Identify which cell holds the provided text, then report its [X, Y] central coordinate. 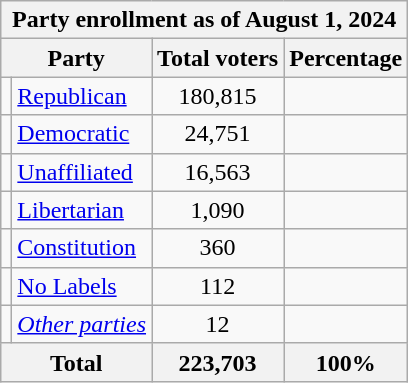
Unaffiliated [82, 172]
112 [218, 286]
Total voters [218, 58]
Party [76, 58]
360 [218, 248]
Constitution [82, 248]
Democratic [82, 134]
1,090 [218, 210]
12 [218, 324]
Party enrollment as of August 1, 2024 [204, 20]
24,751 [218, 134]
Libertarian [82, 210]
No Labels [82, 286]
180,815 [218, 96]
16,563 [218, 172]
223,703 [218, 362]
Republican [82, 96]
100% [346, 362]
Percentage [346, 58]
Other parties [82, 324]
Total [76, 362]
